Identify which cell holds the provided text, then report its [x, y] central coordinate. 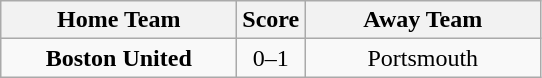
Away Team [423, 20]
Boston United [119, 58]
Portsmouth [423, 58]
Score [271, 20]
Home Team [119, 20]
0–1 [271, 58]
